Search for the cell housing the specified text and yield its (X, Y) center coordinate. 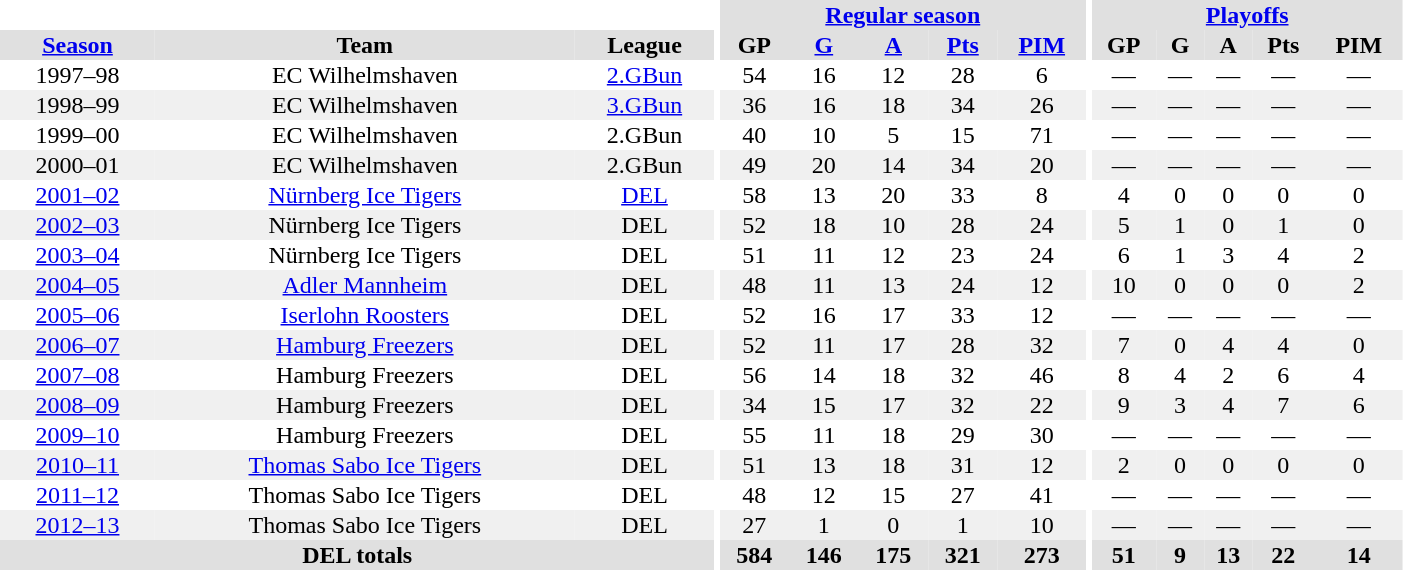
Playoffs (1247, 15)
1999–00 (78, 135)
146 (824, 555)
2007–08 (78, 375)
49 (754, 165)
2012–13 (78, 525)
2001–02 (78, 195)
321 (962, 555)
Team (365, 45)
2000–01 (78, 165)
56 (754, 375)
1998–99 (78, 105)
584 (754, 555)
Regular season (903, 15)
2010–11 (78, 465)
26 (1042, 105)
273 (1042, 555)
41 (1042, 495)
54 (754, 75)
175 (894, 555)
League (645, 45)
55 (754, 435)
DEL totals (357, 555)
58 (754, 195)
40 (754, 135)
Iserlohn Roosters (365, 315)
23 (962, 255)
46 (1042, 375)
2004–05 (78, 285)
31 (962, 465)
29 (962, 435)
2008–09 (78, 405)
2002–03 (78, 225)
71 (1042, 135)
3.GBun (645, 105)
2003–04 (78, 255)
2011–12 (78, 495)
2006–07 (78, 345)
2005–06 (78, 315)
36 (754, 105)
2009–10 (78, 435)
30 (1042, 435)
Adler Mannheim (365, 285)
1997–98 (78, 75)
Season (78, 45)
